Detect which cell encompasses the target text, then output its (x, y) center coordinate. 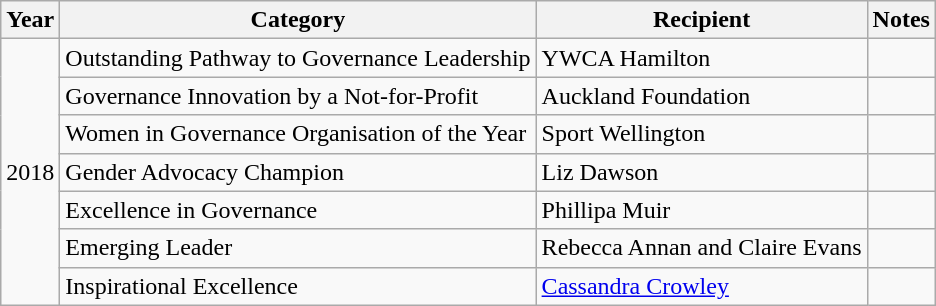
Liz Dawson (702, 172)
Emerging Leader (298, 248)
Governance Innovation by a Not-for-Profit (298, 96)
Rebecca Annan and Claire Evans (702, 248)
Notes (901, 20)
Cassandra Crowley (702, 286)
Gender Advocacy Champion (298, 172)
Women in Governance Organisation of the Year (298, 134)
Sport Wellington (702, 134)
Phillipa Muir (702, 210)
Auckland Foundation (702, 96)
Category (298, 20)
2018 (30, 172)
Excellence in Governance (298, 210)
Recipient (702, 20)
YWCA Hamilton (702, 58)
Year (30, 20)
Inspirational Excellence (298, 286)
Outstanding Pathway to Governance Leadership (298, 58)
